Detect which cell encompasses the target text, then output its (X, Y) center coordinate. 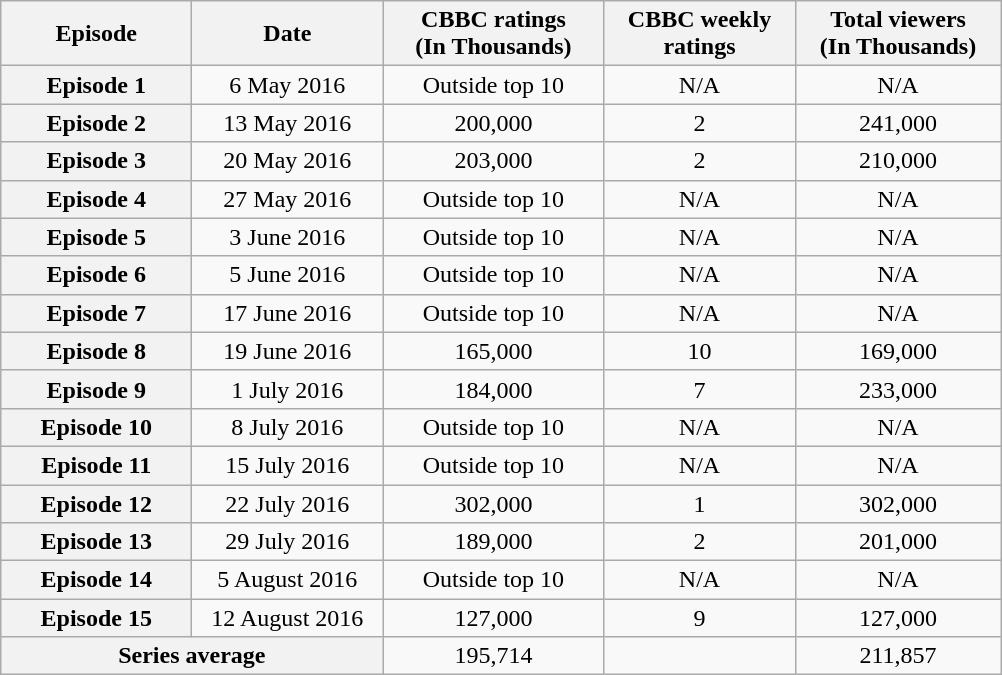
13 May 2016 (288, 123)
Episode 5 (96, 237)
8 July 2016 (288, 427)
184,000 (494, 389)
Episode 8 (96, 351)
200,000 (494, 123)
210,000 (898, 161)
241,000 (898, 123)
5 June 2016 (288, 275)
233,000 (898, 389)
CBBC ratings(In Thousands) (494, 34)
Episode 3 (96, 161)
189,000 (494, 542)
CBBC weekly ratings (700, 34)
29 July 2016 (288, 542)
Episode 2 (96, 123)
Episode 15 (96, 618)
1 July 2016 (288, 389)
Episode 12 (96, 503)
Series average (192, 656)
195,714 (494, 656)
Episode 1 (96, 85)
9 (700, 618)
10 (700, 351)
Episode 4 (96, 199)
1 (700, 503)
201,000 (898, 542)
203,000 (494, 161)
5 August 2016 (288, 580)
7 (700, 389)
17 June 2016 (288, 313)
22 July 2016 (288, 503)
20 May 2016 (288, 161)
169,000 (898, 351)
Episode 11 (96, 465)
27 May 2016 (288, 199)
Date (288, 34)
165,000 (494, 351)
15 July 2016 (288, 465)
Episode 14 (96, 580)
Episode 6 (96, 275)
211,857 (898, 656)
Total viewers(In Thousands) (898, 34)
6 May 2016 (288, 85)
Episode 9 (96, 389)
3 June 2016 (288, 237)
Episode 10 (96, 427)
Episode 13 (96, 542)
Episode (96, 34)
19 June 2016 (288, 351)
Episode 7 (96, 313)
12 August 2016 (288, 618)
